Scan for the cell matching the given text and deliver its (x, y) coordinate at center. 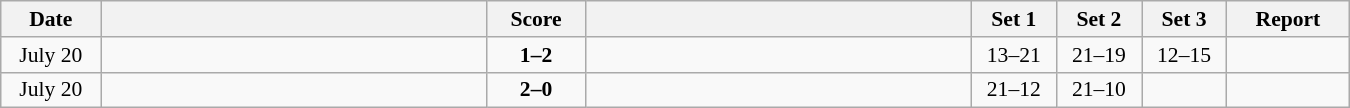
Set 1 (1014, 19)
21–19 (1098, 55)
21–12 (1014, 90)
Score (536, 19)
Report (1288, 19)
Set 2 (1098, 19)
12–15 (1184, 55)
Set 3 (1184, 19)
2–0 (536, 90)
21–10 (1098, 90)
13–21 (1014, 55)
1–2 (536, 55)
Date (51, 19)
